Return the (x, y) coordinate for the center point of the cell that contains the specified text.  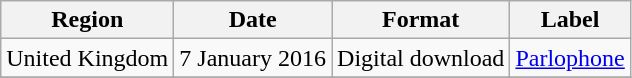
United Kingdom (88, 58)
Parlophone (570, 58)
Date (253, 20)
7 January 2016 (253, 58)
Digital download (421, 58)
Label (570, 20)
Region (88, 20)
Format (421, 20)
